Identify which cell holds the provided text, then report its (x, y) central coordinate. 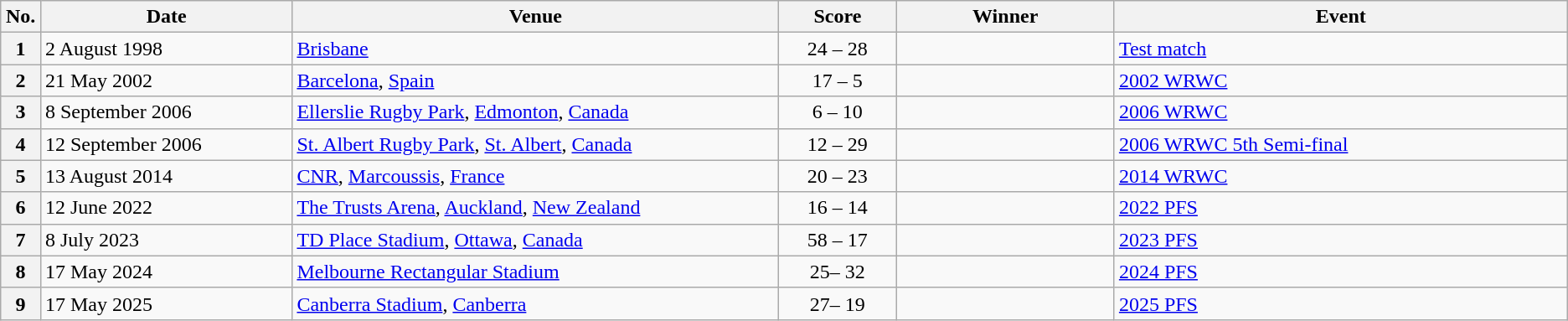
2022 PFS (1340, 208)
Canberra Stadium, Canberra (536, 303)
6 (21, 208)
Event (1340, 17)
2025 PFS (1340, 303)
3 (21, 112)
58 – 17 (838, 240)
No. (21, 17)
25– 32 (838, 272)
2 (21, 80)
The Trusts Arena, Auckland, New Zealand (536, 208)
9 (21, 303)
1 (21, 49)
13 August 2014 (166, 176)
St. Albert Rugby Park, St. Albert, Canada (536, 144)
2002 WRWC (1340, 80)
CNR, Marcoussis, France (536, 176)
2014 WRWC (1340, 176)
2024 PFS (1340, 272)
12 June 2022 (166, 208)
17 – 5 (838, 80)
TD Place Stadium, Ottawa, Canada (536, 240)
2006 WRWC (1340, 112)
Ellerslie Rugby Park, Edmonton, Canada (536, 112)
Venue (536, 17)
Score (838, 17)
17 May 2024 (166, 272)
21 May 2002 (166, 80)
5 (21, 176)
4 (21, 144)
2006 WRWC 5th Semi-final (1340, 144)
24 – 28 (838, 49)
16 – 14 (838, 208)
8 (21, 272)
17 May 2025 (166, 303)
8 July 2023 (166, 240)
Winner (1005, 17)
2 August 1998 (166, 49)
7 (21, 240)
Barcelona, Spain (536, 80)
Date (166, 17)
12 – 29 (838, 144)
Brisbane (536, 49)
8 September 2006 (166, 112)
27– 19 (838, 303)
20 – 23 (838, 176)
6 – 10 (838, 112)
Test match (1340, 49)
12 September 2006 (166, 144)
2023 PFS (1340, 240)
Melbourne Rectangular Stadium (536, 272)
